Identify which cell holds the provided text, then report its [X, Y] central coordinate. 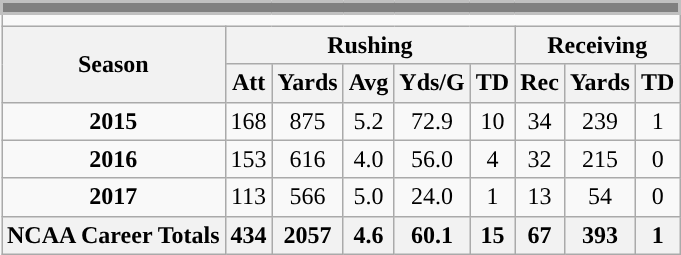
5.0 [368, 197]
54 [600, 197]
Rec [540, 83]
4.6 [368, 235]
32 [540, 159]
Rushing [370, 45]
2057 [308, 235]
2016 [114, 159]
434 [248, 235]
Avg [368, 83]
60.1 [432, 235]
616 [308, 159]
NCAA Career Totals [114, 235]
10 [492, 121]
72.9 [432, 121]
168 [248, 121]
875 [308, 121]
56.0 [432, 159]
Yds/G [432, 83]
4.0 [368, 159]
215 [600, 159]
4 [492, 159]
34 [540, 121]
Receiving [598, 45]
15 [492, 235]
2017 [114, 197]
393 [600, 235]
566 [308, 197]
2015 [114, 121]
5.2 [368, 121]
113 [248, 197]
153 [248, 159]
13 [540, 197]
239 [600, 121]
Season [114, 64]
Att [248, 83]
24.0 [432, 197]
67 [540, 235]
